Provide the (X, Y) coordinate of the cell's center where the given text is located.  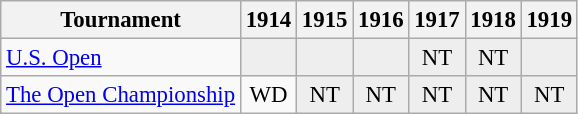
1917 (437, 20)
1916 (381, 20)
Tournament (121, 20)
U.S. Open (121, 58)
1919 (549, 20)
1915 (325, 20)
The Open Championship (121, 95)
1914 (268, 20)
1918 (493, 20)
WD (268, 95)
